Return [x, y] of the center of cell containing provided text 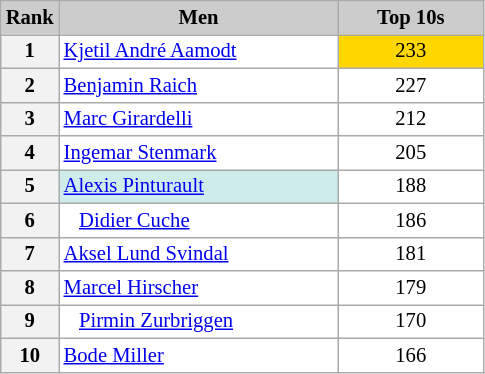
6 [30, 220]
Bode Miller [199, 355]
3 [30, 119]
Aksel Lund Svindal [199, 254]
186 [410, 220]
188 [410, 186]
Top 10s [410, 17]
7 [30, 254]
205 [410, 153]
233 [410, 51]
Benjamin Raich [199, 85]
1 [30, 51]
Alexis Pinturault [199, 186]
227 [410, 85]
Marcel Hirscher [199, 287]
166 [410, 355]
8 [30, 287]
5 [30, 186]
4 [30, 153]
2 [30, 85]
Men [199, 17]
181 [410, 254]
Pirmin Zurbriggen [199, 321]
212 [410, 119]
Kjetil André Aamodt [199, 51]
Didier Cuche [199, 220]
Rank [30, 17]
Ingemar Stenmark [199, 153]
Marc Girardelli [199, 119]
10 [30, 355]
170 [410, 321]
179 [410, 287]
9 [30, 321]
